From the cell containing the given text, extract its center point as [x, y] coordinate. 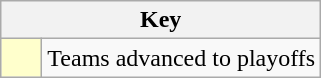
Key [161, 20]
Teams advanced to playoffs [182, 58]
